Return the (x, y) coordinate for the center point of the cell that contains the specified text.  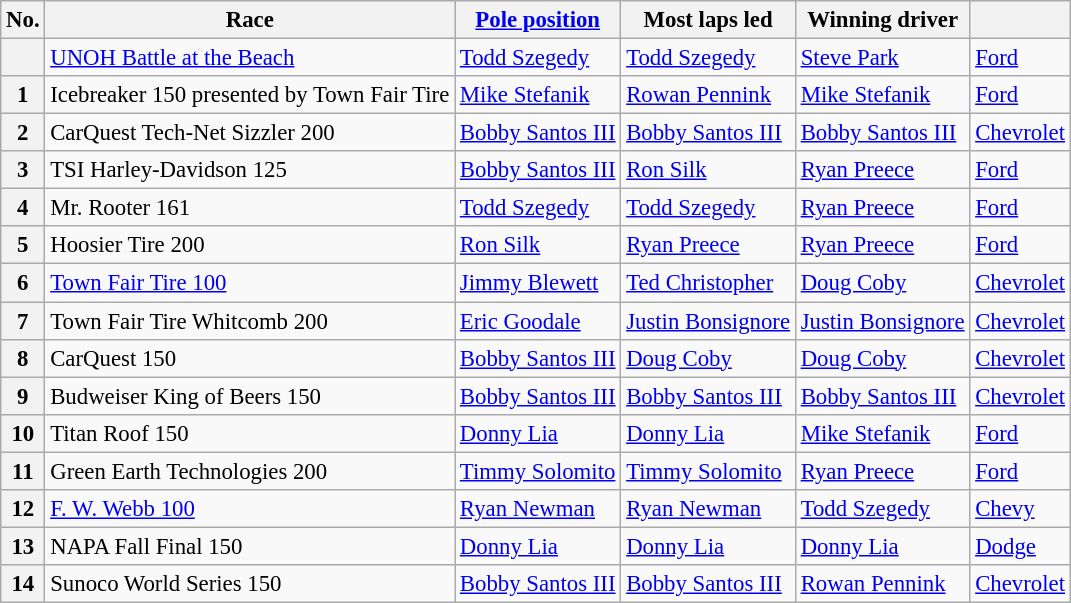
12 (23, 509)
F. W. Webb 100 (250, 509)
Sunoco World Series 150 (250, 584)
9 (23, 396)
NAPA Fall Final 150 (250, 546)
Most laps led (708, 20)
CarQuest 150 (250, 358)
14 (23, 584)
Town Fair Tire 100 (250, 283)
Hoosier Tire 200 (250, 245)
Icebreaker 150 presented by Town Fair Tire (250, 95)
13 (23, 546)
1 (23, 95)
Budweiser King of Beers 150 (250, 396)
Eric Goodale (538, 321)
No. (23, 20)
6 (23, 283)
4 (23, 208)
Green Earth Technologies 200 (250, 471)
Winning driver (882, 20)
5 (23, 245)
UNOH Battle at the Beach (250, 58)
Mr. Rooter 161 (250, 208)
Dodge (1020, 546)
TSI Harley-Davidson 125 (250, 170)
8 (23, 358)
2 (23, 133)
Titan Roof 150 (250, 433)
3 (23, 170)
7 (23, 321)
Jimmy Blewett (538, 283)
10 (23, 433)
Steve Park (882, 58)
Race (250, 20)
Pole position (538, 20)
CarQuest Tech-Net Sizzler 200 (250, 133)
Town Fair Tire Whitcomb 200 (250, 321)
11 (23, 471)
Chevy (1020, 509)
Ted Christopher (708, 283)
